Pinpoint the cell where the given text exists, returning its (X, Y) midpoint coordinate. 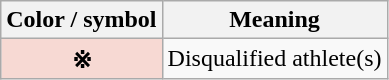
Disqualified athlete(s) (274, 59)
Color / symbol (82, 20)
※ (82, 59)
Meaning (274, 20)
